Return the [x, y] coordinate for the center point of the cell that contains the specified text.  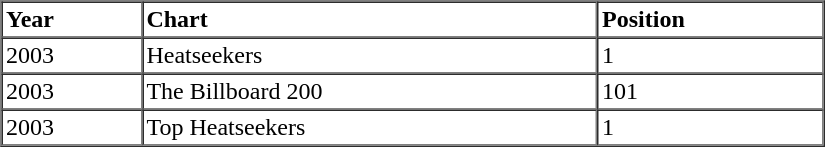
101 [711, 92]
The Billboard 200 [370, 92]
Position [711, 20]
Year [72, 20]
Top Heatseekers [370, 128]
Chart [370, 20]
Heatseekers [370, 56]
